Return [X, Y] of the center of cell containing provided text 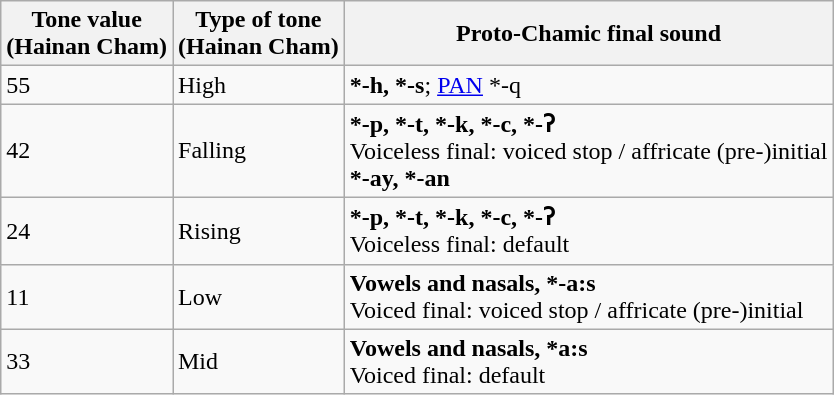
*-p, *-t, *-k, *-c, *-ʔVoiceless final: default [588, 230]
24 [87, 230]
Type of tone(Hainan Cham) [258, 34]
*-h, *-s; PAN *-q [588, 85]
*-p, *-t, *-k, *-c, *-ʔVoiceless final: voiced stop / affricate (pre-)initial*-ay, *-an [588, 151]
Falling [258, 151]
42 [87, 151]
Vowels and nasals, *-a:sVoiced final: voiced stop / affricate (pre-)initial [588, 296]
55 [87, 85]
33 [87, 362]
11 [87, 296]
Proto-Chamic final sound [588, 34]
High [258, 85]
Rising [258, 230]
Vowels and nasals, *a:sVoiced final: default [588, 362]
Mid [258, 362]
Low [258, 296]
Tone value(Hainan Cham) [87, 34]
